Provide the (X, Y) coordinate of the cell's center where the given text is located.  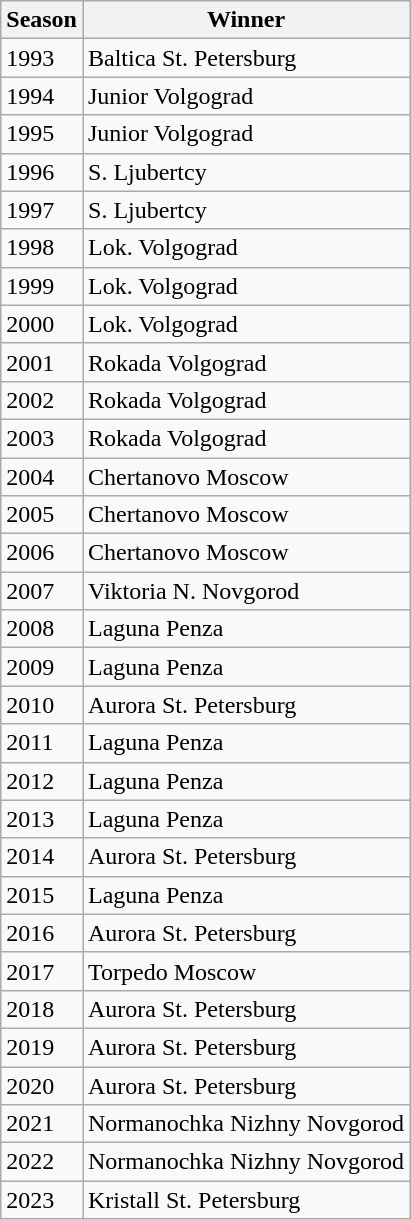
2022 (42, 1162)
2008 (42, 629)
2007 (42, 591)
2019 (42, 1047)
2000 (42, 324)
1996 (42, 172)
2012 (42, 781)
1997 (42, 210)
Kristall St. Petersburg (246, 1200)
2014 (42, 857)
2018 (42, 1009)
1998 (42, 248)
Baltica St. Petersburg (246, 58)
2016 (42, 933)
Torpedo Moscow (246, 971)
2005 (42, 515)
2023 (42, 1200)
1994 (42, 96)
2009 (42, 667)
2015 (42, 895)
2003 (42, 438)
2021 (42, 1124)
2010 (42, 705)
2002 (42, 400)
2017 (42, 971)
2013 (42, 819)
1999 (42, 286)
1993 (42, 58)
2001 (42, 362)
Viktoria N. Novgorod (246, 591)
2011 (42, 743)
2020 (42, 1085)
2004 (42, 477)
2006 (42, 553)
1995 (42, 134)
Winner (246, 20)
Season (42, 20)
